Return the [X, Y] coordinate for the center point of the cell that contains the specified text.  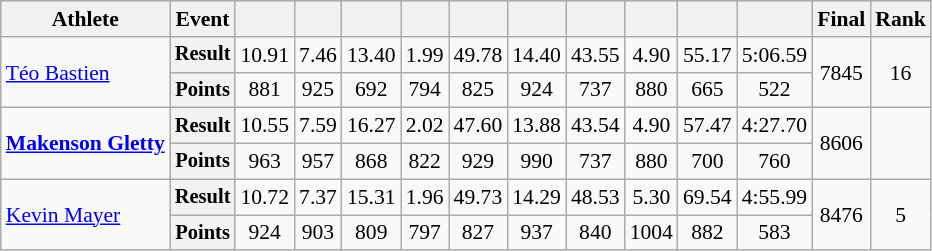
43.54 [596, 126]
13.40 [372, 55]
Kevin Mayer [86, 214]
15.31 [372, 197]
5:06.59 [774, 55]
7.37 [318, 197]
47.60 [478, 126]
Athlete [86, 19]
825 [478, 90]
929 [478, 162]
16.27 [372, 126]
Makenson Gletty [86, 144]
1.96 [425, 197]
882 [708, 233]
69.54 [708, 197]
797 [425, 233]
10.91 [264, 55]
7845 [841, 72]
827 [478, 233]
7.59 [318, 126]
937 [536, 233]
700 [708, 162]
48.53 [596, 197]
4:27.70 [774, 126]
868 [372, 162]
881 [264, 90]
990 [536, 162]
55.17 [708, 55]
43.55 [596, 55]
665 [708, 90]
2.02 [425, 126]
583 [774, 233]
809 [372, 233]
8606 [841, 144]
760 [774, 162]
925 [318, 90]
957 [318, 162]
10.72 [264, 197]
1.99 [425, 55]
903 [318, 233]
Event [203, 19]
13.88 [536, 126]
822 [425, 162]
840 [596, 233]
5 [900, 214]
14.29 [536, 197]
794 [425, 90]
7.46 [318, 55]
57.47 [708, 126]
49.78 [478, 55]
1004 [652, 233]
Téo Bastien [86, 72]
692 [372, 90]
49.73 [478, 197]
963 [264, 162]
14.40 [536, 55]
16 [900, 72]
522 [774, 90]
Final [841, 19]
4:55.99 [774, 197]
10.55 [264, 126]
Rank [900, 19]
8476 [841, 214]
5.30 [652, 197]
